Scan for the cell matching the given text and deliver its [x, y] coordinate at center. 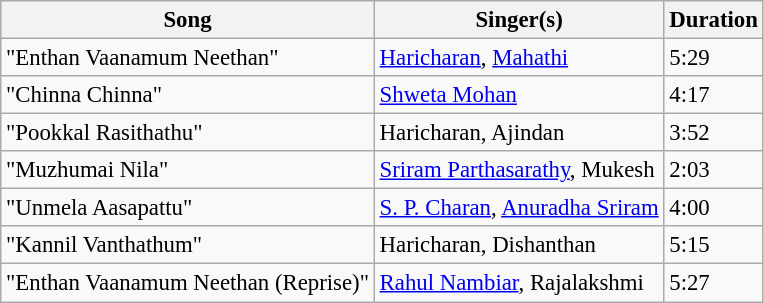
4:17 [714, 95]
"Pookkal Rasithathu" [188, 133]
"Muzhumai Nila" [188, 170]
Song [188, 20]
Duration [714, 20]
Rahul Nambiar, Rajalakshmi [519, 283]
Singer(s) [519, 20]
5:29 [714, 58]
Shweta Mohan [519, 95]
Haricharan, Dishanthan [519, 245]
"Chinna Chinna" [188, 95]
Haricharan, Mahathi [519, 58]
"Unmela Aasapattu" [188, 208]
4:00 [714, 208]
"Enthan Vaanamum Neethan" [188, 58]
"Enthan Vaanamum Neethan (Reprise)" [188, 283]
2:03 [714, 170]
5:15 [714, 245]
3:52 [714, 133]
Sriram Parthasarathy, Mukesh [519, 170]
S. P. Charan, Anuradha Sriram [519, 208]
5:27 [714, 283]
"Kannil Vanthathum" [188, 245]
Haricharan, Ajindan [519, 133]
